Pinpoint the cell where the given text exists, returning its [X, Y] midpoint coordinate. 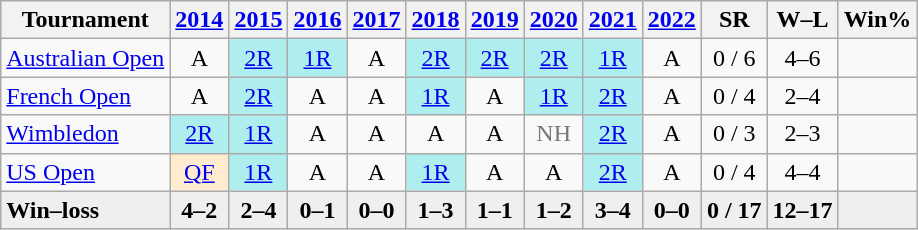
2014 [200, 20]
4–2 [200, 210]
2019 [494, 20]
SR [734, 20]
Wimbledon [86, 134]
Win–loss [86, 210]
W–L [802, 20]
2–3 [802, 134]
2021 [612, 20]
2020 [554, 20]
1–1 [494, 210]
French Open [86, 96]
1–2 [554, 210]
Australian Open [86, 58]
2018 [436, 20]
2022 [672, 20]
2015 [258, 20]
1–3 [436, 210]
2017 [376, 20]
4–6 [802, 58]
0 / 6 [734, 58]
2016 [318, 20]
0–1 [318, 210]
Win% [878, 20]
Tournament [86, 20]
0 / 3 [734, 134]
4–4 [802, 172]
NH [554, 134]
3–4 [612, 210]
QF [200, 172]
0 / 17 [734, 210]
12–17 [802, 210]
US Open [86, 172]
